Find where the given text appears and provide that cell's center as [X, Y] coordinate. 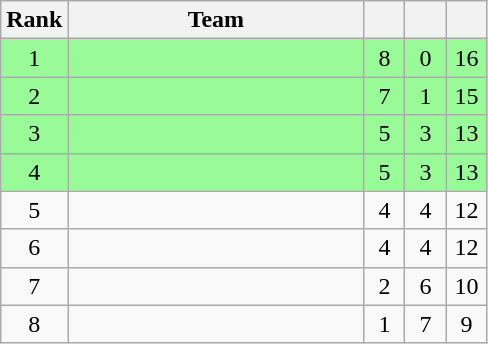
Rank [34, 20]
10 [466, 286]
16 [466, 58]
9 [466, 324]
0 [426, 58]
15 [466, 96]
Team [216, 20]
